Pinpoint the cell where the given text exists, returning its (X, Y) midpoint coordinate. 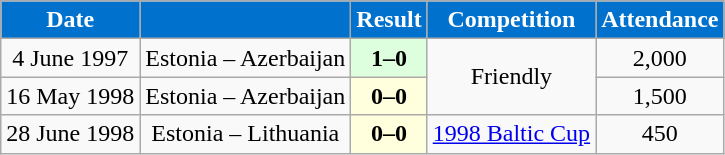
450 (660, 134)
1–0 (389, 58)
16 May 1998 (70, 96)
2,000 (660, 58)
1998 Baltic Cup (511, 134)
4 June 1997 (70, 58)
Friendly (511, 77)
28 June 1998 (70, 134)
Estonia – Lithuania (246, 134)
Attendance (660, 20)
Date (70, 20)
Competition (511, 20)
1,500 (660, 96)
Result (389, 20)
